For the text-containing cell, return its midpoint in (X, Y) coordinate format. 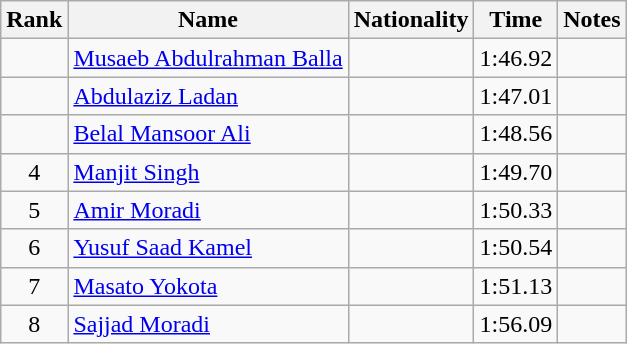
1:51.13 (516, 286)
Rank (34, 20)
Time (516, 20)
7 (34, 286)
1:56.09 (516, 324)
1:49.70 (516, 172)
8 (34, 324)
1:46.92 (516, 58)
1:50.33 (516, 210)
Yusuf Saad Kamel (208, 248)
Belal Mansoor Ali (208, 134)
6 (34, 248)
1:47.01 (516, 96)
Sajjad Moradi (208, 324)
Manjit Singh (208, 172)
1:48.56 (516, 134)
Abdulaziz Ladan (208, 96)
Amir Moradi (208, 210)
Name (208, 20)
5 (34, 210)
4 (34, 172)
Notes (592, 20)
Musaeb Abdulrahman Balla (208, 58)
Nationality (411, 20)
Masato Yokota (208, 286)
1:50.54 (516, 248)
